Determine the (x, y) coordinate at the center of the cell enclosing the given text.  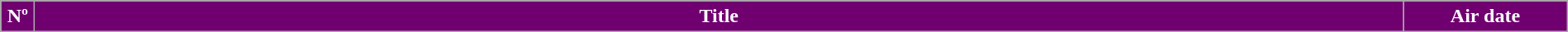
Air date (1485, 16)
Title (719, 16)
Nº (18, 16)
